Return the [x, y] coordinate for the center point of the cell that contains the specified text.  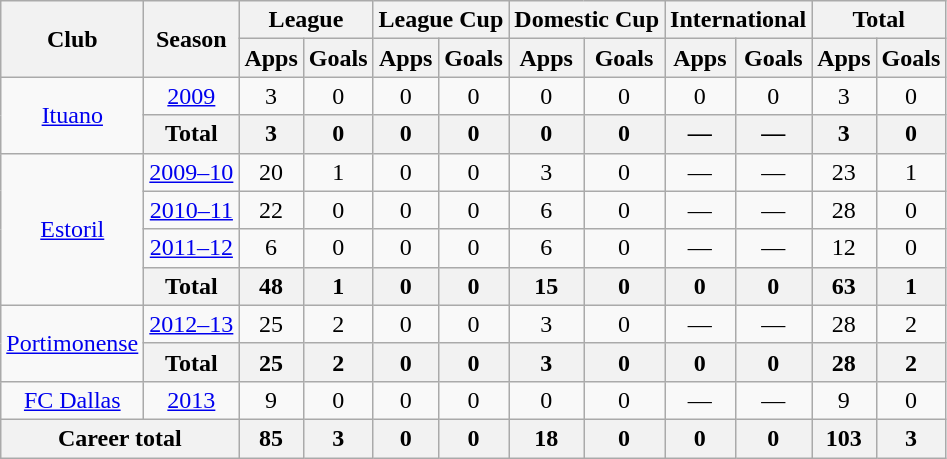
League Cup [441, 20]
23 [844, 172]
2013 [192, 400]
85 [271, 438]
48 [271, 286]
18 [546, 438]
Career total [120, 438]
2010–11 [192, 210]
2009–10 [192, 172]
22 [271, 210]
International [738, 20]
Domestic Cup [587, 20]
20 [271, 172]
League [306, 20]
2009 [192, 96]
12 [844, 248]
Ituano [72, 115]
Season [192, 39]
Estoril [72, 229]
103 [844, 438]
Club [72, 39]
2012–13 [192, 324]
63 [844, 286]
2011–12 [192, 248]
Portimonense [72, 343]
15 [546, 286]
FC Dallas [72, 400]
